Detect which cell encompasses the target text, then output its [x, y] center coordinate. 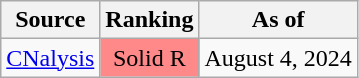
Source [50, 20]
CNalysis [50, 58]
Solid R [150, 58]
Ranking [150, 20]
August 4, 2024 [278, 58]
As of [278, 20]
